Provide the [X, Y] coordinate of the cell's center where the given text is located.  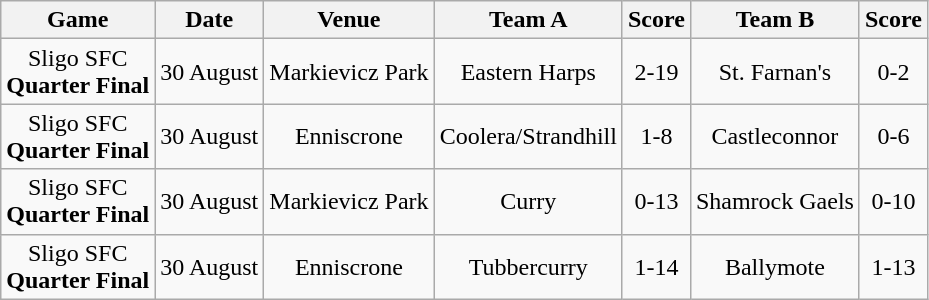
Ballymote [774, 266]
Coolera/Strandhill [528, 136]
0-6 [893, 136]
Team A [528, 20]
1-14 [656, 266]
Game [78, 20]
1-13 [893, 266]
Team B [774, 20]
St. Farnan's [774, 72]
2-19 [656, 72]
Tubbercurry [528, 266]
Curry [528, 202]
1-8 [656, 136]
0-10 [893, 202]
Venue [349, 20]
0-2 [893, 72]
Date [210, 20]
Eastern Harps [528, 72]
0-13 [656, 202]
Castleconnor [774, 136]
Shamrock Gaels [774, 202]
